Return [x, y] of the center of cell containing provided text 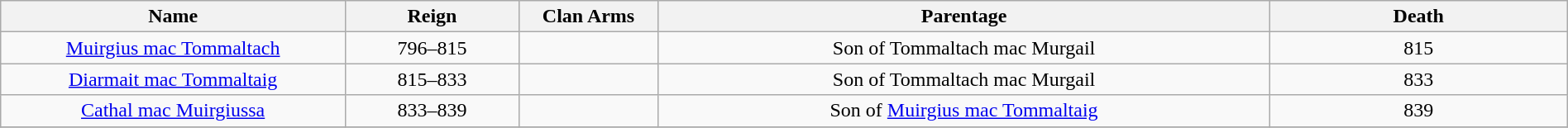
Reign [433, 17]
796–815 [433, 48]
833–839 [433, 111]
Death [1418, 17]
815–833 [433, 79]
833 [1418, 79]
Parentage [964, 17]
Diarmait mac Tommaltaig [174, 79]
Son of Muirgius mac Tommaltaig [964, 111]
839 [1418, 111]
815 [1418, 48]
Cathal mac Muirgiussa [174, 111]
Muirgius mac Tommaltach [174, 48]
Name [174, 17]
Clan Arms [589, 17]
